Locate the cell with the specified text and output its [x, y] center coordinate. 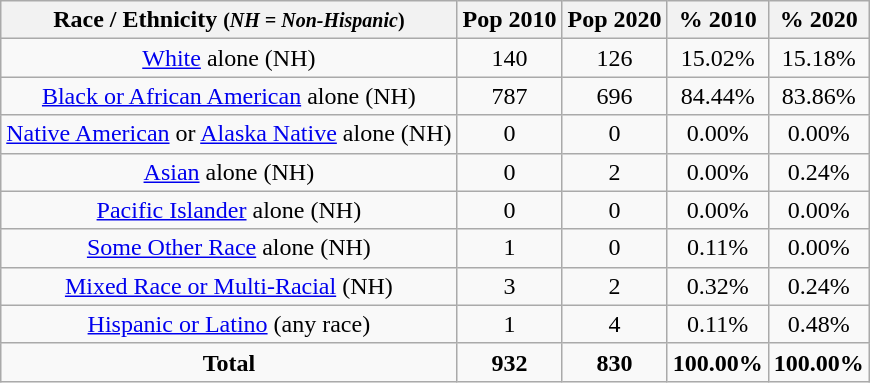
Total [229, 362]
3 [510, 286]
15.02% [718, 58]
15.18% [818, 58]
Native American or Alaska Native alone (NH) [229, 134]
Black or African American alone (NH) [229, 96]
140 [510, 58]
Pacific Islander alone (NH) [229, 210]
% 2020 [818, 20]
Mixed Race or Multi-Racial (NH) [229, 286]
83.86% [818, 96]
Some Other Race alone (NH) [229, 248]
84.44% [718, 96]
Hispanic or Latino (any race) [229, 324]
4 [614, 324]
Asian alone (NH) [229, 172]
% 2010 [718, 20]
Pop 2010 [510, 20]
830 [614, 362]
0.48% [818, 324]
Pop 2020 [614, 20]
787 [510, 96]
0.32% [718, 286]
932 [510, 362]
Race / Ethnicity (NH = Non-Hispanic) [229, 20]
126 [614, 58]
White alone (NH) [229, 58]
696 [614, 96]
